Output the [X, Y] coordinate of the center of the cell containing the given text.  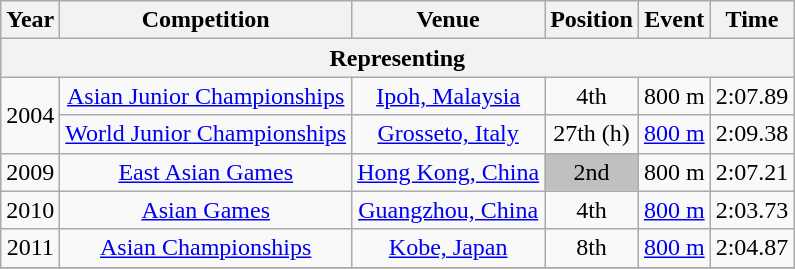
Time [752, 20]
2009 [30, 172]
2004 [30, 115]
Venue [448, 20]
Asian Championships [206, 248]
27th (h) [592, 134]
Grosseto, Italy [448, 134]
2:04.87 [752, 248]
Competition [206, 20]
Ipoh, Malaysia [448, 96]
8th [592, 248]
2011 [30, 248]
Asian Junior Championships [206, 96]
2nd [592, 172]
2:03.73 [752, 210]
2:07.21 [752, 172]
2:07.89 [752, 96]
2:09.38 [752, 134]
Kobe, Japan [448, 248]
Asian Games [206, 210]
Event [674, 20]
World Junior Championships [206, 134]
Position [592, 20]
Hong Kong, China [448, 172]
Year [30, 20]
2010 [30, 210]
East Asian Games [206, 172]
Guangzhou, China [448, 210]
Representing [398, 58]
